Return (X, Y) of the center of cell containing provided text 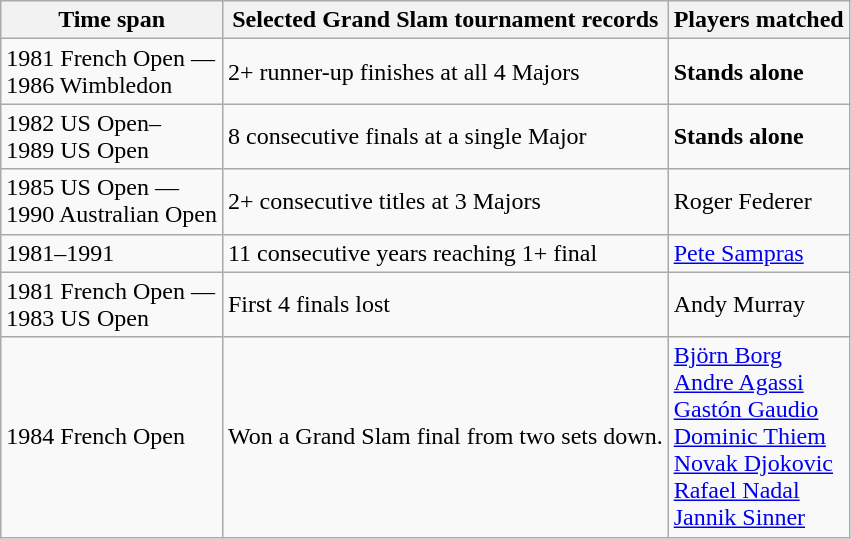
Time span (112, 20)
2+ consecutive titles at 3 Majors (445, 202)
1981 French Open — 1986 Wimbledon (112, 72)
Players matched (758, 20)
1985 US Open — 1990 Australian Open (112, 202)
Selected Grand Slam tournament records (445, 20)
Björn BorgAndre AgassiGastón GaudioDominic ThiemNovak DjokovicRafael NadalJannik Sinner (758, 437)
Pete Sampras (758, 253)
1981 French Open — 1983 US Open (112, 304)
1981–1991 (112, 253)
11 consecutive years reaching 1+ final (445, 253)
1984 French Open (112, 437)
Andy Murray (758, 304)
Won a Grand Slam final from two sets down. (445, 437)
2+ runner-up finishes at all 4 Majors (445, 72)
Roger Federer (758, 202)
8 consecutive finals at a single Major (445, 136)
1982 US Open–1989 US Open (112, 136)
First 4 finals lost (445, 304)
